Determine the (X, Y) coordinate at the center of the cell enclosing the given text.  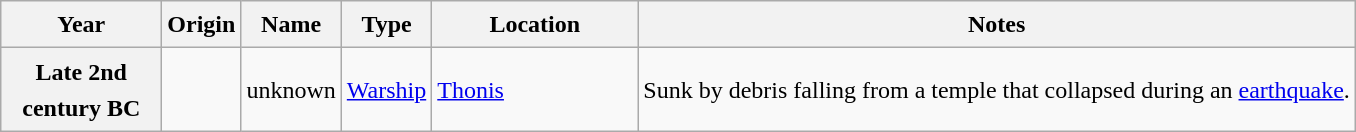
Thonis (535, 90)
unknown (291, 90)
Type (386, 24)
Origin (202, 24)
Warship (386, 90)
Notes (997, 24)
Name (291, 24)
Late 2nd century BC (82, 90)
Location (535, 24)
Year (82, 24)
Sunk by debris falling from a temple that collapsed during an earthquake. (997, 90)
